Locate the cell with the specified text and output its (X, Y) center coordinate. 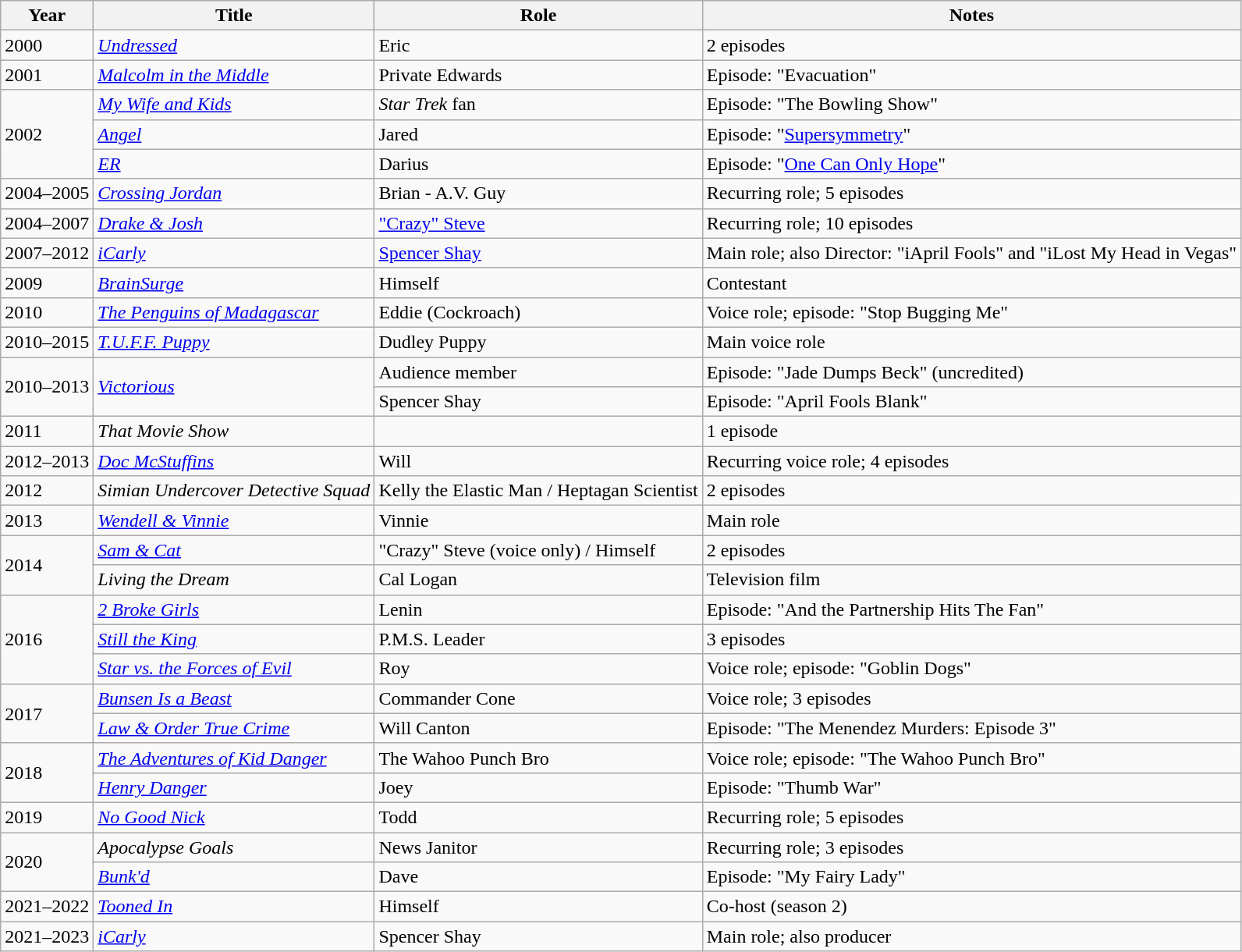
Doc McStuffins (234, 461)
2021–2023 (47, 936)
Brian - A.V. Guy (538, 194)
2014 (47, 565)
Audience member (538, 372)
2004–2005 (47, 194)
Commander Cone (538, 698)
2010–2015 (47, 342)
Crossing Jordan (234, 194)
2016 (47, 639)
Voice role; 3 episodes (971, 698)
Title (234, 16)
Episode: "Supersymmetry" (971, 134)
Episode: "Evacuation" (971, 75)
Dudley Puppy (538, 342)
Episode: "And the Partnership Hits The Fan" (971, 609)
Sam & Cat (234, 550)
Eddie (Cockroach) (538, 312)
Television film (971, 580)
Voice role; episode: "Goblin Dogs" (971, 669)
Apocalypse Goals (234, 847)
Co-host (season 2) (971, 907)
Lenin (538, 609)
Cal Logan (538, 580)
Darius (538, 164)
Main voice role (971, 342)
That Movie Show (234, 432)
Vinnie (538, 520)
2013 (47, 520)
Notes (971, 16)
2011 (47, 432)
Bunk'd (234, 877)
Tooned In (234, 907)
2001 (47, 75)
Drake & Josh (234, 223)
Todd (538, 817)
Recurring voice role; 4 episodes (971, 461)
2012 (47, 491)
Star Trek fan (538, 105)
2017 (47, 713)
No Good Nick (234, 817)
Star vs. the Forces of Evil (234, 669)
Roy (538, 669)
2002 (47, 134)
Dave (538, 877)
2010 (47, 312)
The Adventures of Kid Danger (234, 758)
Episode: "One Can Only Hope" (971, 164)
Recurring role; 3 episodes (971, 847)
BrainSurge (234, 282)
2000 (47, 45)
Year (47, 16)
Main role (971, 520)
Episode: "Jade Dumps Beck" (uncredited) (971, 372)
Joey (538, 787)
Living the Dream (234, 580)
"Crazy" Steve (538, 223)
Episode: "Thumb War" (971, 787)
Episode: "April Fools Blank" (971, 402)
2010–2013 (47, 387)
My Wife and Kids (234, 105)
Main role; also Director: "iApril Fools" and "iLost My Head in Vegas" (971, 253)
Episode: "My Fairy Lady" (971, 877)
2021–2022 (47, 907)
ER (234, 164)
Voice role; episode: "The Wahoo Punch Bro" (971, 758)
Victorious (234, 387)
2 Broke Girls (234, 609)
Episode: "The Menendez Murders: Episode 3" (971, 728)
Recurring role; 10 episodes (971, 223)
P.M.S. Leader (538, 639)
Malcolm in the Middle (234, 75)
2009 (47, 282)
2012–2013 (47, 461)
2007–2012 (47, 253)
2018 (47, 773)
3 episodes (971, 639)
1 episode (971, 432)
Angel (234, 134)
The Penguins of Madagascar (234, 312)
2020 (47, 861)
Simian Undercover Detective Squad (234, 491)
Voice role; episode: "Stop Bugging Me" (971, 312)
Main role; also producer (971, 936)
T.U.F.F. Puppy (234, 342)
2004–2007 (47, 223)
Eric (538, 45)
"Crazy" Steve (voice only) / Himself (538, 550)
Still the King (234, 639)
Bunsen Is a Beast (234, 698)
Henry Danger (234, 787)
Law & Order True Crime (234, 728)
Jared (538, 134)
News Janitor (538, 847)
Undressed (234, 45)
The Wahoo Punch Bro (538, 758)
Will (538, 461)
Will Canton (538, 728)
Kelly the Elastic Man / Heptagan Scientist (538, 491)
Contestant (971, 282)
Wendell & Vinnie (234, 520)
Episode: "The Bowling Show" (971, 105)
2019 (47, 817)
Role (538, 16)
Private Edwards (538, 75)
